From the cell containing the given text, extract its center point as (X, Y) coordinate. 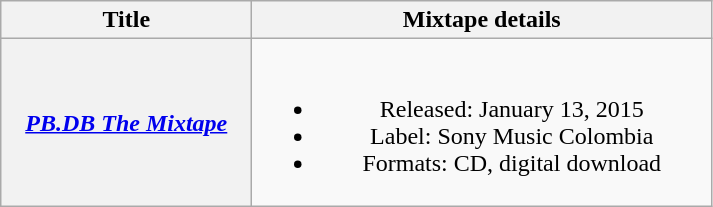
PB.DB The Mixtape (126, 122)
Released: January 13, 2015Label: Sony Music ColombiaFormats: CD, digital download (482, 122)
Mixtape details (482, 20)
Title (126, 20)
